Pinpoint the cell where the given text exists, returning its (x, y) midpoint coordinate. 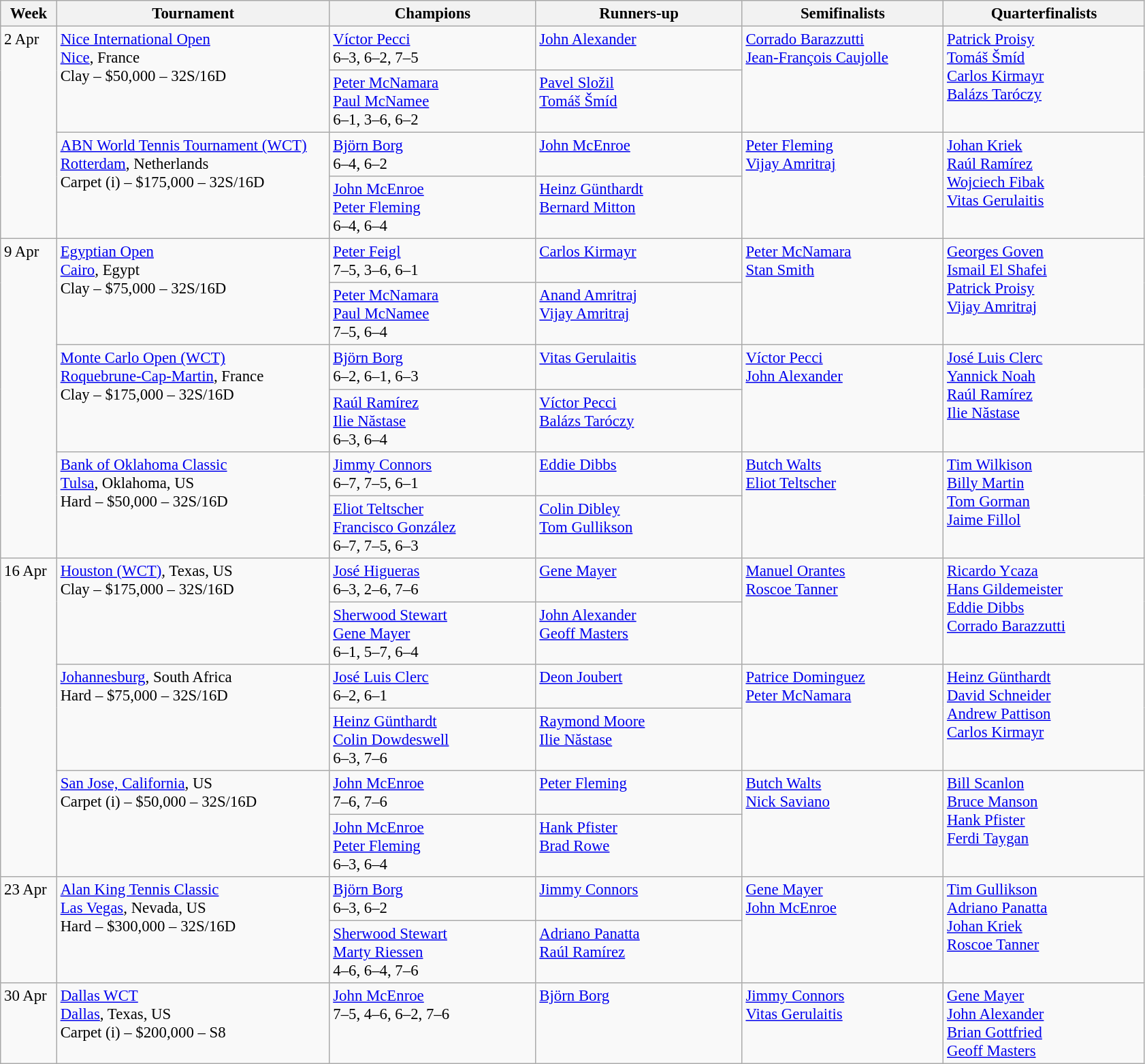
Eliot Teltscher Francisco González 6–7, 7–5, 6–3 (433, 527)
John Alexander (639, 49)
Björn Borg (639, 1024)
Butch Walts Nick Saviano (843, 824)
Hank Pfister Brad Rowe (639, 845)
Raymond Moore Ilie Năstase (639, 739)
Tim Gullikson Adriano Panatta Johan Kriek Roscoe Tanner (1044, 930)
Deon Joubert (639, 686)
Patrick Proisy Tomáš Šmíd Carlos Kirmayr Balázs Taróczy (1044, 80)
Tim Wilkison Billy Martin Tom Gorman Jaime Fillol (1044, 504)
Pavel Složil Tomáš Šmíd (639, 101)
Björn Borg 6–4, 6–2 (433, 155)
30 Apr (29, 1024)
Heinz Günthardt Bernard Mitton (639, 208)
Bank of Oklahoma Classic Tulsa, Oklahoma, US Hard – $50,000 – 32S/16D (193, 504)
Víctor Pecci Balázs Taróczy (639, 421)
José Higueras 6–3, 2–6, 7–6 (433, 580)
Víctor Pecci John Alexander (843, 398)
Patrice Dominguez Peter McNamara (843, 718)
9 Apr (29, 399)
Corrado Barazzutti Jean-François Caujolle (843, 80)
Colin Dibley Tom Gullikson (639, 527)
Peter Fleming (639, 792)
John McEnroe 7–5, 4–6, 6–2, 7–6 (433, 1024)
Nice International Open Nice, France Clay – $50,000 – 32S/16D (193, 80)
Houston (WCT), Texas, US Clay – $175,000 – 32S/16D (193, 611)
Eddie Dibbs (639, 474)
Björn Borg 6–2, 6–1, 6–3 (433, 368)
Bill Scanlon Bruce Manson Hank Pfister Ferdi Taygan (1044, 824)
Manuel Orantes Roscoe Tanner (843, 611)
Peter McNamara Paul McNamee 7–5, 6–4 (433, 315)
Jimmy Connors 6–7, 7–5, 6–1 (433, 474)
Gene Mayer John McEnroe (843, 930)
San Jose, California, US Carpet (i) – $50,000 – 32S/16D (193, 824)
23 Apr (29, 930)
Anand Amritraj Vijay Amritraj (639, 315)
Jimmy Connors (639, 899)
Tournament (193, 14)
Víctor Pecci 6–3, 6–2, 7–5 (433, 49)
ABN World Tennis Tournament (WCT)Rotterdam, Netherlands Carpet (i) – $175,000 – 32S/16D (193, 186)
Semifinalists (843, 14)
José Luis Clerc 6–2, 6–1 (433, 686)
Peter Feigl 7–5, 3–6, 6–1 (433, 261)
Johan Kriek Raúl Ramírez Wojciech Fibak Vitas Gerulaitis (1044, 186)
Alan King Tennis ClassicLas Vegas, Nevada, US Hard – $300,000 – 32S/16D (193, 930)
Georges Goven Ismail El Shafei Patrick Proisy Vijay Amritraj (1044, 292)
Björn Borg 6–3, 6–2 (433, 899)
Egyptian Open Cairo, Egypt Clay – $75,000 – 32S/16D (193, 292)
John McEnroe Peter Fleming 6–4, 6–4 (433, 208)
José Luis Clerc Yannick Noah Raúl Ramírez Ilie Năstase (1044, 398)
Heinz Günthardt Colin Dowdeswell 6–3, 7–6 (433, 739)
Peter McNamara Stan Smith (843, 292)
16 Apr (29, 718)
Peter Fleming Vijay Amritraj (843, 186)
Gene Mayer John Alexander Brian Gottfried Geoff Masters (1044, 1024)
John McEnroe (639, 155)
Raúl Ramírez Ilie Năstase 6–3, 6–4 (433, 421)
Johannesburg, South Africa Hard – $75,000 – 32S/16D (193, 718)
Runners-up (639, 14)
Jimmy Connors Vitas Gerulaitis (843, 1024)
Sherwood Stewart Gene Mayer 6–1, 5–7, 6–4 (433, 633)
John McEnroe 7–6, 7–6 (433, 792)
Adriano Panatta Raúl Ramírez (639, 952)
Quarterfinalists (1044, 14)
Dallas WCT Dallas, Texas, US Carpet (i) – $200,000 – S8 (193, 1024)
Sherwood Stewart Marty Riessen 4–6, 6–4, 7–6 (433, 952)
Heinz Günthardt David Schneider Andrew Pattison Carlos Kirmayr (1044, 718)
Peter McNamara Paul McNamee 6–1, 3–6, 6–2 (433, 101)
John McEnroe Peter Fleming 6–3, 6–4 (433, 845)
Butch Walts Eliot Teltscher (843, 504)
Monte Carlo Open (WCT) Roquebrune-Cap-Martin, France Clay – $175,000 – 32S/16D (193, 398)
Ricardo Ycaza Hans Gildemeister Eddie Dibbs Corrado Barazzutti (1044, 611)
2 Apr (29, 133)
Vitas Gerulaitis (639, 368)
Carlos Kirmayr (639, 261)
John Alexander Geoff Masters (639, 633)
Gene Mayer (639, 580)
Champions (433, 14)
Week (29, 14)
